Scan for the cell matching the given text and deliver its [X, Y] coordinate at center. 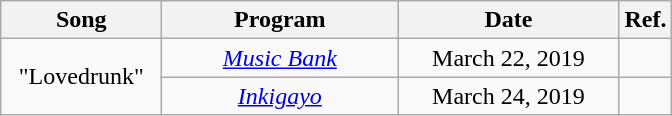
March 22, 2019 [508, 58]
Ref. [646, 20]
Song [82, 20]
March 24, 2019 [508, 96]
Date [508, 20]
Music Bank [280, 58]
Program [280, 20]
Inkigayo [280, 96]
"Lovedrunk" [82, 77]
